Return the [x, y] coordinate for the center point of the cell that contains the specified text.  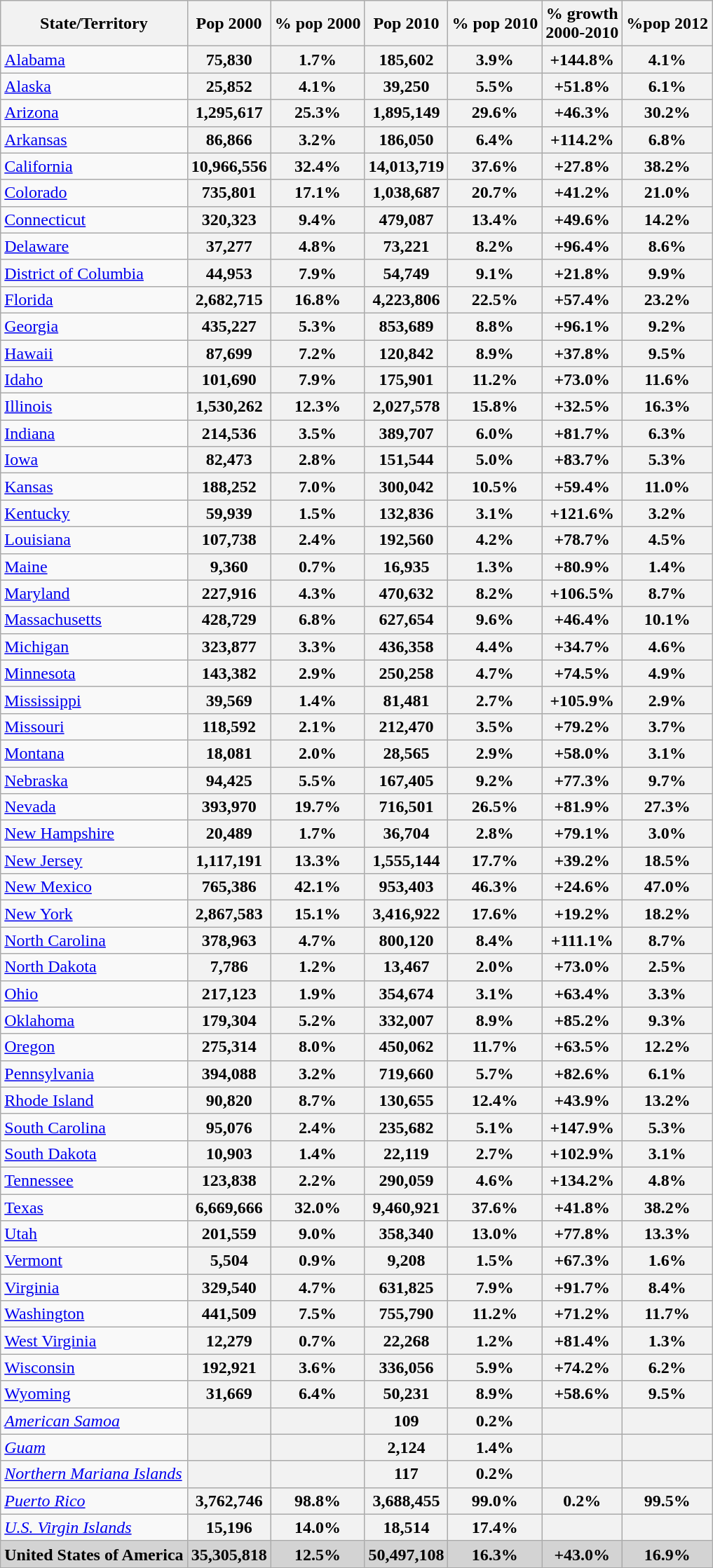
+111.1% [582, 940]
9.0% [318, 1234]
+102.9% [582, 1154]
214,536 [229, 433]
26.5% [495, 807]
54,749 [407, 273]
30.2% [667, 113]
9.6% [495, 620]
217,123 [229, 994]
3,762,746 [229, 1501]
435,227 [229, 326]
North Dakota [94, 967]
90,820 [229, 1100]
151,544 [407, 460]
7.5% [318, 1314]
16.8% [318, 299]
82,473 [229, 460]
2.5% [667, 967]
15,196 [229, 1527]
6.0% [495, 433]
87,699 [229, 353]
+59.4% [582, 487]
New Jersey [94, 860]
18,081 [229, 753]
Georgia [94, 326]
+78.7% [582, 540]
Utah [94, 1234]
20,489 [229, 834]
+39.2% [582, 860]
+134.2% [582, 1180]
South Dakota [94, 1154]
627,654 [407, 620]
22,268 [407, 1341]
336,056 [407, 1367]
436,358 [407, 647]
Illinois [94, 407]
Nebraska [94, 780]
15.8% [495, 407]
3.9% [495, 60]
Ohio [94, 994]
39,250 [407, 86]
5.0% [495, 460]
179,304 [229, 1020]
Maryland [94, 593]
Colorado [94, 193]
+46.3% [582, 113]
123,838 [229, 1180]
8.0% [318, 1047]
320,323 [229, 219]
Idaho [94, 380]
12,279 [229, 1341]
15.1% [318, 914]
10,966,556 [229, 166]
32.4% [318, 166]
5.2% [318, 1020]
6.3% [667, 433]
2,027,578 [407, 407]
107,738 [229, 540]
25.3% [318, 113]
389,707 [407, 433]
9.1% [495, 273]
22,119 [407, 1154]
+34.7% [582, 647]
132,836 [407, 513]
Kentucky [94, 513]
+58.6% [582, 1394]
+41.2% [582, 193]
Northern Mariana Islands [94, 1474]
13.0% [495, 1234]
765,386 [229, 887]
+51.8% [582, 86]
9,360 [229, 567]
18,514 [407, 1527]
323,877 [229, 647]
101,690 [229, 380]
Connecticut [94, 219]
Florida [94, 299]
19.7% [318, 807]
9,208 [407, 1261]
75,830 [229, 60]
Iowa [94, 460]
3,416,922 [407, 914]
16,935 [407, 567]
735,801 [229, 193]
+49.6% [582, 219]
+105.9% [582, 700]
Louisiana [94, 540]
3.7% [667, 726]
99.0% [495, 1501]
470,632 [407, 593]
21.0% [667, 193]
+79.2% [582, 726]
479,087 [407, 219]
New Mexico [94, 887]
Tennessee [94, 1180]
+57.4% [582, 299]
755,790 [407, 1314]
Washington [94, 1314]
716,501 [407, 807]
+74.5% [582, 673]
185,602 [407, 60]
99.5% [667, 1501]
1,295,617 [229, 113]
10.5% [495, 487]
14.0% [318, 1527]
Wisconsin [94, 1367]
212,470 [407, 726]
953,403 [407, 887]
Pennsylvania [94, 1074]
44,953 [229, 273]
25,852 [229, 86]
4,223,806 [407, 299]
18.5% [667, 860]
North Carolina [94, 940]
37,277 [229, 246]
9,460,921 [407, 1207]
186,050 [407, 140]
State/Territory [94, 24]
32.0% [318, 1207]
+32.5% [582, 407]
+121.6% [582, 513]
+83.7% [582, 460]
2,867,583 [229, 914]
300,042 [407, 487]
Pop 2010 [407, 24]
% pop 2000 [318, 24]
31,669 [229, 1394]
Texas [94, 1207]
5,504 [229, 1261]
275,314 [229, 1047]
428,729 [229, 620]
13.2% [667, 1100]
% pop 2010 [495, 24]
%pop 2012 [667, 24]
631,825 [407, 1287]
12.3% [318, 407]
4.2% [495, 540]
+41.8% [582, 1207]
Michigan [94, 647]
35,305,818 [229, 1554]
192,921 [229, 1367]
9.4% [318, 219]
9.3% [667, 1020]
130,655 [407, 1100]
Hawaii [94, 353]
+71.2% [582, 1314]
+85.2% [582, 1020]
354,674 [407, 994]
California [94, 166]
5.1% [495, 1127]
New Hampshire [94, 834]
358,340 [407, 1234]
Delaware [94, 246]
+19.2% [582, 914]
188,252 [229, 487]
8.8% [495, 326]
+67.3% [582, 1261]
+106.5% [582, 593]
Oregon [94, 1047]
5.7% [495, 1074]
District of Columbia [94, 273]
17.1% [318, 193]
U.S. Virgin Islands [94, 1527]
American Samoa [94, 1421]
4.4% [495, 647]
United States of America [94, 1554]
9.9% [667, 273]
Wyoming [94, 1394]
Pop 2000 [229, 24]
+43.0% [582, 1554]
50,231 [407, 1394]
329,540 [229, 1287]
1.6% [667, 1261]
Arkansas [94, 140]
+82.6% [582, 1074]
Minnesota [94, 673]
46.3% [495, 887]
+77.3% [582, 780]
Alaska [94, 86]
Virginia [94, 1287]
201,559 [229, 1234]
36,704 [407, 834]
Massachusetts [94, 620]
Montana [94, 753]
+43.9% [582, 1100]
13.4% [495, 219]
719,660 [407, 1074]
+144.8% [582, 60]
1,038,687 [407, 193]
+77.8% [582, 1234]
+21.8% [582, 273]
1,895,149 [407, 113]
2,124 [407, 1447]
59,939 [229, 513]
9.7% [667, 780]
+46.4% [582, 620]
2.2% [318, 1180]
+96.4% [582, 246]
1.9% [318, 994]
2,682,715 [229, 299]
1,117,191 [229, 860]
853,689 [407, 326]
23.2% [667, 299]
+91.7% [582, 1287]
290,059 [407, 1180]
Mississippi [94, 700]
250,258 [407, 673]
81,481 [407, 700]
47.0% [667, 887]
332,007 [407, 1020]
+81.4% [582, 1341]
10.1% [667, 620]
+74.2% [582, 1367]
235,682 [407, 1127]
South Carolina [94, 1127]
22.5% [495, 299]
Maine [94, 567]
175,901 [407, 380]
143,382 [229, 673]
11.6% [667, 380]
Puerto Rico [94, 1501]
50,497,108 [407, 1554]
42.1% [318, 887]
17.6% [495, 914]
+24.6% [582, 887]
450,062 [407, 1047]
0.9% [318, 1261]
+79.1% [582, 834]
12.5% [318, 1554]
118,592 [229, 726]
Indiana [94, 433]
Missouri [94, 726]
+114.2% [582, 140]
% growth 2000-2010 [582, 24]
5.9% [495, 1367]
117 [407, 1474]
Nevada [94, 807]
20.7% [495, 193]
+81.7% [582, 433]
39,569 [229, 700]
394,088 [229, 1074]
+63.5% [582, 1047]
12.4% [495, 1100]
14.2% [667, 219]
+63.4% [582, 994]
227,916 [229, 593]
120,842 [407, 353]
4.5% [667, 540]
109 [407, 1421]
+27.8% [582, 166]
29.6% [495, 113]
1,555,144 [407, 860]
13,467 [407, 967]
94,425 [229, 780]
1,530,262 [229, 407]
Alabama [94, 60]
17.4% [495, 1527]
Kansas [94, 487]
7,786 [229, 967]
4.9% [667, 673]
18.2% [667, 914]
167,405 [407, 780]
+147.9% [582, 1127]
+96.1% [582, 326]
86,866 [229, 140]
95,076 [229, 1127]
Arizona [94, 113]
Oklahoma [94, 1020]
12.2% [667, 1047]
192,560 [407, 540]
800,120 [407, 940]
Vermont [94, 1261]
+37.8% [582, 353]
Guam [94, 1447]
27.3% [667, 807]
441,509 [229, 1314]
17.7% [495, 860]
378,963 [229, 940]
3.6% [318, 1367]
West Virginia [94, 1341]
73,221 [407, 246]
7.0% [318, 487]
11.0% [667, 487]
+58.0% [582, 753]
3,688,455 [407, 1501]
14,013,719 [407, 166]
+81.9% [582, 807]
4.3% [318, 593]
6.2% [667, 1367]
16.9% [667, 1554]
7.2% [318, 353]
6,669,666 [229, 1207]
Rhode Island [94, 1100]
2.1% [318, 726]
New York [94, 914]
3.0% [667, 834]
10,903 [229, 1154]
+80.9% [582, 567]
393,970 [229, 807]
28,565 [407, 753]
98.8% [318, 1501]
8.6% [667, 246]
